Determine the [x, y] coordinate at the center of the cell enclosing the given text.  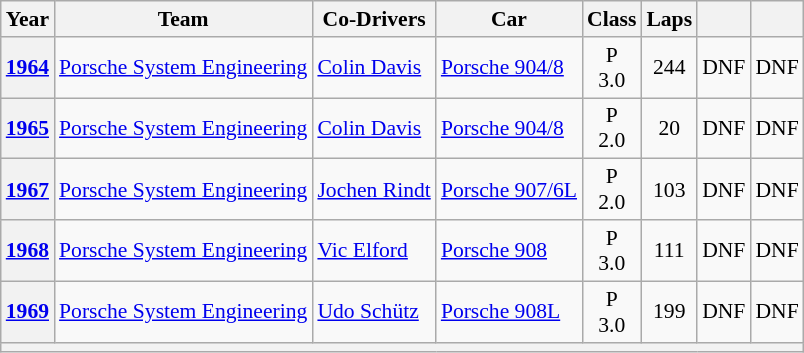
Car [509, 19]
Jochen Rindt [374, 190]
Udo Schütz [374, 312]
Class [612, 19]
20 [669, 128]
1968 [28, 250]
244 [669, 68]
111 [669, 250]
1967 [28, 190]
1964 [28, 68]
Porsche 908 [509, 250]
Vic Elford [374, 250]
Team [183, 19]
Porsche 907/6L [509, 190]
Co-Drivers [374, 19]
Year [28, 19]
1969 [28, 312]
103 [669, 190]
Porsche 908L [509, 312]
Laps [669, 19]
199 [669, 312]
1965 [28, 128]
